Detect which cell encompasses the target text, then output its [X, Y] center coordinate. 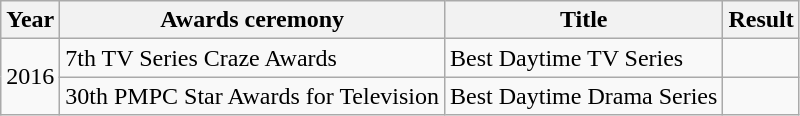
30th PMPC Star Awards for Television [252, 96]
Best Daytime TV Series [584, 58]
7th TV Series Craze Awards [252, 58]
Best Daytime Drama Series [584, 96]
Year [30, 20]
Result [761, 20]
2016 [30, 77]
Awards ceremony [252, 20]
Title [584, 20]
